Capture the cell that displays the provided text and extract its (x, y) central coordinate. 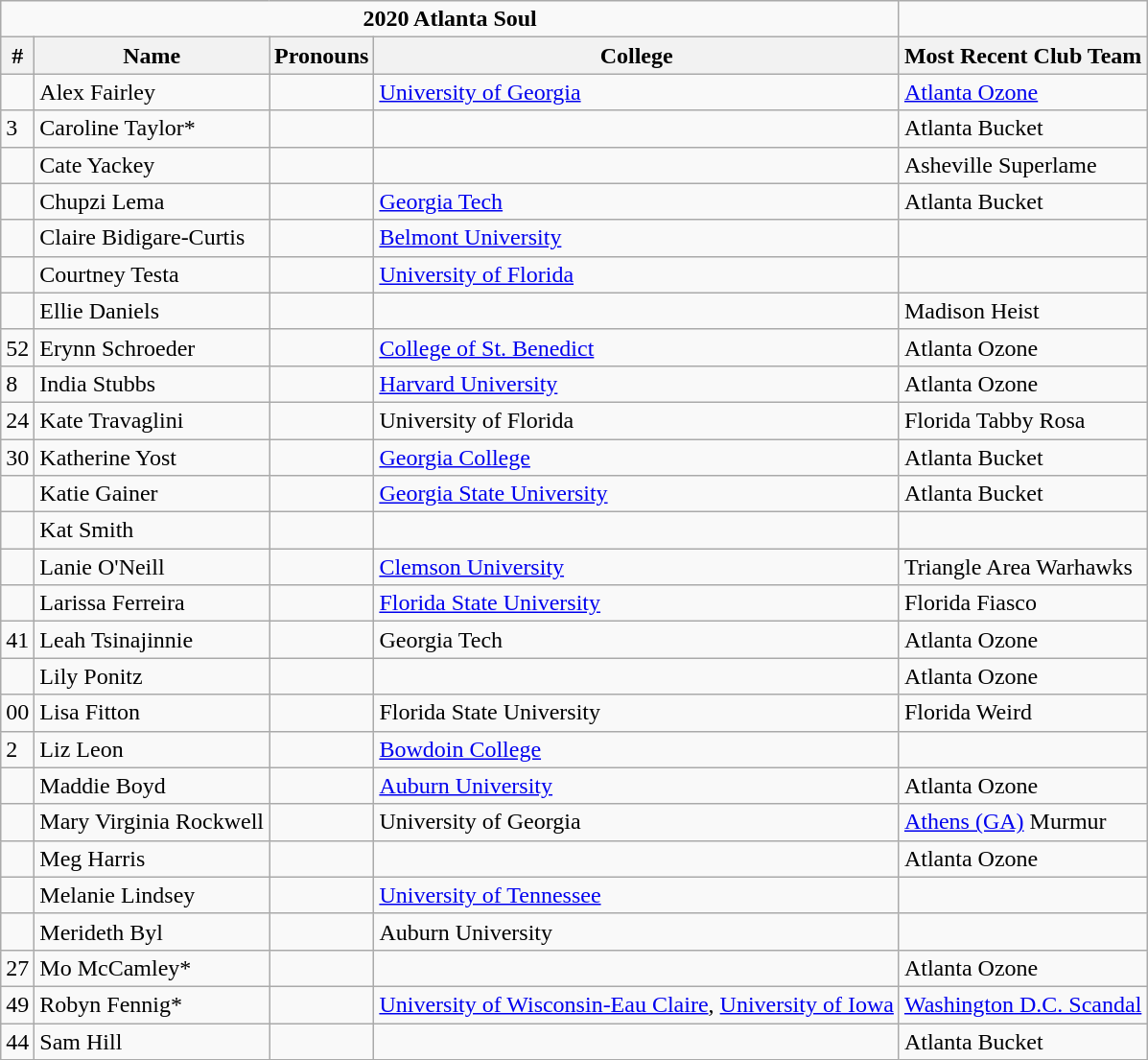
Kat Smith (152, 530)
Ellie Daniels (152, 311)
8 (17, 384)
College (637, 56)
Bowdoin College (637, 749)
Florida Fiasco (1022, 603)
Name (152, 56)
2020 Atlanta Soul (451, 19)
30 (17, 458)
Athens (GA) Murmur (1022, 822)
2 (17, 749)
49 (17, 1004)
University of Tennessee (637, 895)
Mo McCamley* (152, 968)
Lily Ponitz (152, 676)
Lisa Fitton (152, 713)
41 (17, 640)
Meg Harris (152, 859)
University of Wisconsin-Eau Claire, University of Iowa (637, 1004)
Kate Travaglini (152, 420)
00 (17, 713)
Clemson University (637, 567)
Madison Heist (1022, 311)
Belmont University (637, 238)
Melanie Lindsey (152, 895)
# (17, 56)
Claire Bidigare-Curtis (152, 238)
Robyn Fennig* (152, 1004)
Liz Leon (152, 749)
Caroline Taylor* (152, 129)
52 (17, 347)
College of St. Benedict (637, 347)
Harvard University (637, 384)
Florida Tabby Rosa (1022, 420)
Alex Fairley (152, 92)
3 (17, 129)
Lanie O'Neill (152, 567)
Katie Gainer (152, 494)
Cate Yackey (152, 165)
24 (17, 420)
Sam Hill (152, 1041)
27 (17, 968)
Triangle Area Warhawks (1022, 567)
Courtney Testa (152, 274)
Maddie Boyd (152, 786)
Georgia College (637, 458)
Erynn Schroeder (152, 347)
Most Recent Club Team (1022, 56)
Larissa Ferreira (152, 603)
Pronouns (322, 56)
Georgia State University (637, 494)
44 (17, 1041)
Washington D.C. Scandal (1022, 1004)
Mary Virginia Rockwell (152, 822)
Florida Weird (1022, 713)
India Stubbs (152, 384)
Asheville Superlame (1022, 165)
Katherine Yost (152, 458)
Leah Tsinajinnie (152, 640)
Merideth Byl (152, 931)
Chupzi Lema (152, 201)
